For the text-containing cell, return its midpoint in [x, y] coordinate format. 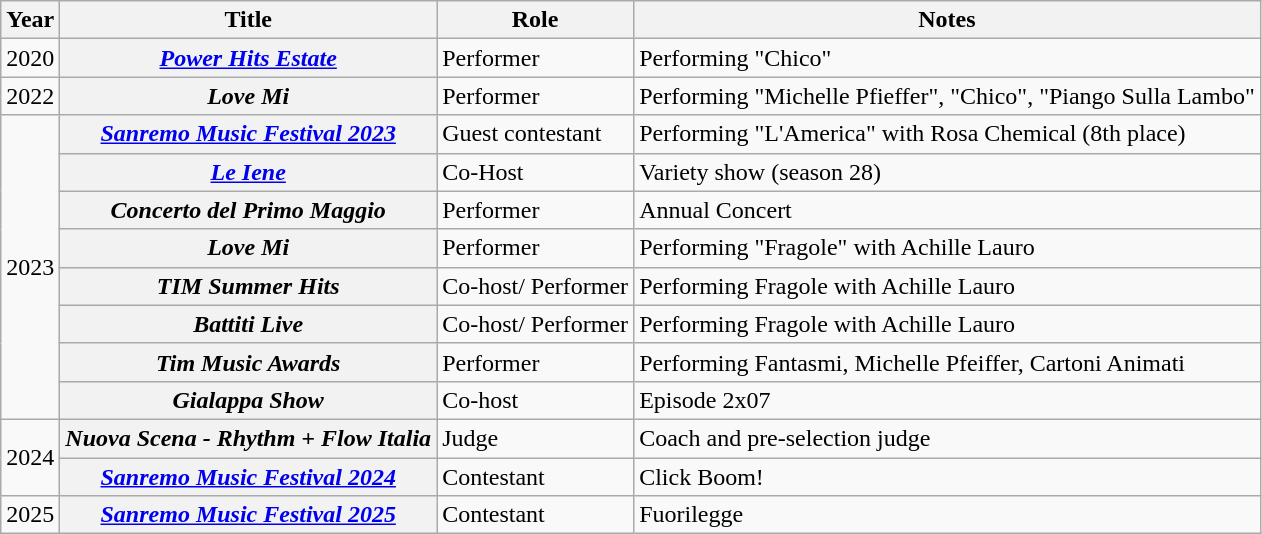
Co-host [536, 400]
Variety show (season 28) [948, 172]
Annual Concert [948, 210]
Notes [948, 20]
Judge [536, 438]
Sanremo Music Festival 2023 [248, 134]
Concerto del Primo Maggio [248, 210]
Performing "Fragole" with Achille Lauro [948, 248]
TIM Summer Hits [248, 286]
2020 [30, 58]
Power Hits Estate [248, 58]
Performing "Michelle Pfieffer", "Chico", "Piango Sulla Lambo" [948, 96]
Title [248, 20]
Role [536, 20]
Click Boom! [948, 477]
Battiti Live [248, 324]
2022 [30, 96]
Sanremo Music Festival 2024 [248, 477]
Guest contestant [536, 134]
2024 [30, 457]
Coach and pre-selection judge [948, 438]
Co-Host [536, 172]
Nuova Scena - Rhythm + Flow Italia [248, 438]
Performing Fantasmi, Michelle Pfeiffer, Cartoni Animati [948, 362]
Sanremo Music Festival 2025 [248, 515]
Fuorilegge [948, 515]
Gialappa Show [248, 400]
Performing "L'America" with Rosa Chemical (8th place) [948, 134]
Performing "Chico" [948, 58]
Le Iene [248, 172]
Tim Music Awards [248, 362]
2025 [30, 515]
Year [30, 20]
Episode 2x07 [948, 400]
2023 [30, 267]
